For the text-containing cell, return its midpoint in (X, Y) coordinate format. 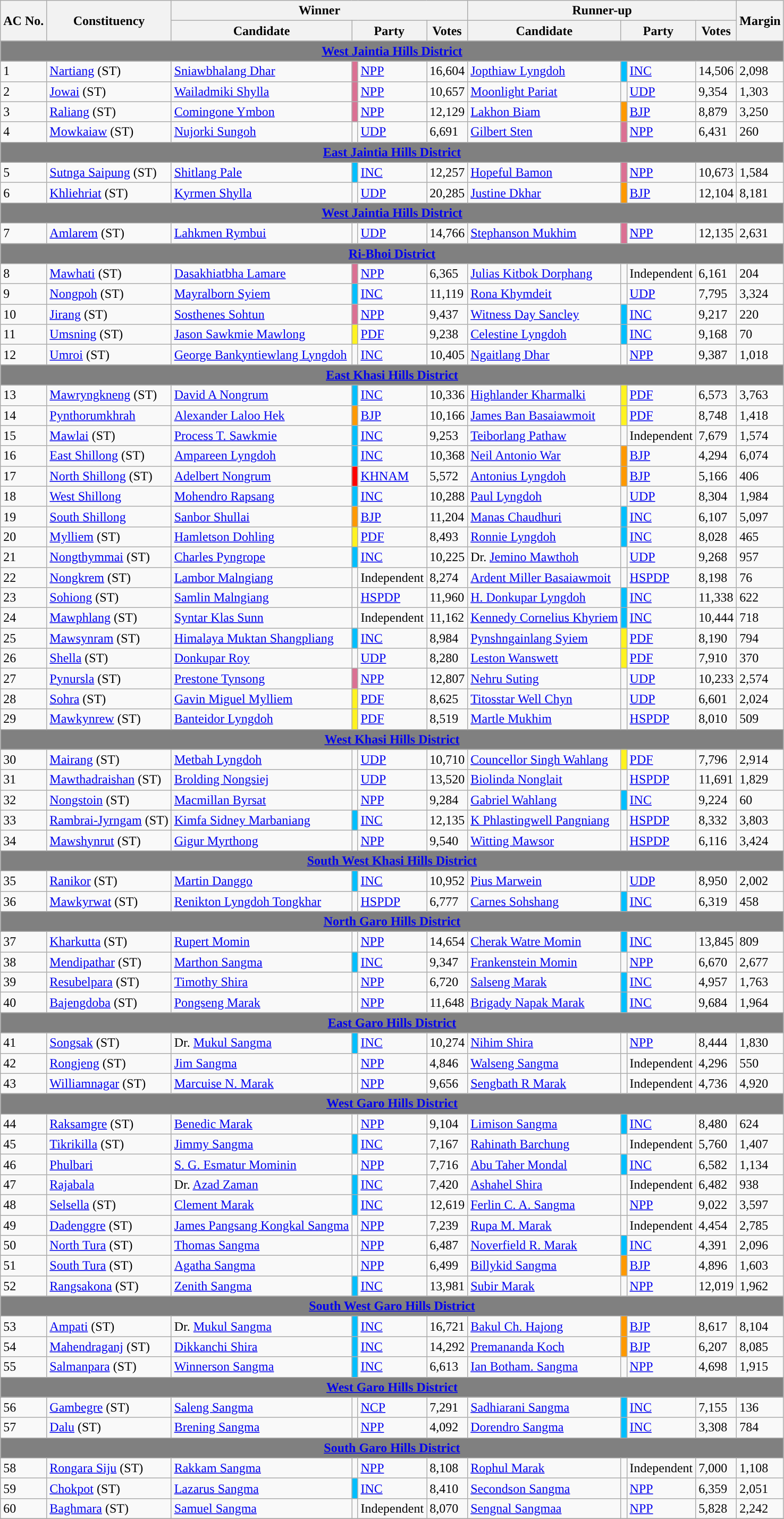
2,631 (760, 233)
1,574 (760, 436)
5,097 (760, 516)
6,573 (716, 395)
8,332 (716, 820)
509 (760, 719)
136 (760, 1407)
Runner-up (602, 11)
Jopthiaw Lyngdoh (544, 71)
48 (23, 1205)
Metbah Lyngdoh (262, 759)
Brolding Nongsiej (262, 780)
8,748 (716, 415)
7,716 (448, 1164)
Ranikor (ST) (109, 881)
9,253 (448, 436)
Lazarus Sangma (262, 1488)
18 (23, 496)
Mawshynrut (ST) (109, 840)
22 (23, 577)
Samuel Sangma (262, 1508)
11,204 (448, 516)
Leston Wanswett (544, 658)
Walseng Sangma (544, 1063)
Umroi (ST) (109, 355)
11,960 (448, 598)
8,879 (716, 112)
7,420 (448, 1184)
Brening Sangma (262, 1428)
Brigady Napak Marak (544, 1003)
Donkupar Roy (262, 658)
1,108 (760, 1468)
13,520 (448, 780)
2,914 (760, 759)
Premananda Koch (544, 1347)
1 (23, 71)
10,952 (448, 881)
North Garo Hills District (392, 922)
6,582 (716, 1164)
8,304 (716, 496)
1,407 (760, 1144)
52 (23, 1286)
1,134 (760, 1164)
9,387 (716, 355)
Noverfield R. Marak (544, 1246)
4,296 (716, 1063)
Nongkrem (ST) (109, 577)
Ardent Miller Basaiawmoit (544, 577)
Sutnga Saipung (ST) (109, 172)
8 (23, 274)
KHNAM (392, 476)
17 (23, 476)
9,238 (448, 335)
41 (23, 1043)
4,698 (716, 1367)
70 (760, 335)
Charles Pyngrope (262, 557)
56 (23, 1407)
622 (760, 598)
Winnerson Sangma (262, 1367)
1,018 (760, 355)
2,051 (760, 1488)
15 (23, 436)
South Shillong (109, 516)
Ri-Bhoi District (392, 254)
36 (23, 902)
Rakkam Sangma (262, 1468)
Songsak (ST) (109, 1043)
10 (23, 314)
8,190 (716, 638)
3,803 (760, 820)
8,410 (448, 1488)
37 (23, 942)
Saleng Sangma (262, 1407)
9,217 (716, 314)
4,846 (448, 1063)
Amlarem (ST) (109, 233)
North Shillong (ST) (109, 476)
North Tura (ST) (109, 1246)
784 (760, 1428)
Justine Dkhar (544, 193)
24 (23, 618)
32 (23, 800)
3,424 (760, 840)
5,572 (448, 476)
7,679 (716, 436)
Shitlang Pale (262, 172)
Nartiang (ST) (109, 71)
Mylliem (ST) (109, 537)
Stephanson Mukhim (544, 233)
East Khasi Hills District (392, 375)
6,207 (716, 1347)
Bakul Ch. Hajong (544, 1326)
Macmillan Byrsat (262, 800)
51 (23, 1266)
Kyrmen Shylla (262, 193)
Rona Khymdeit (544, 294)
57 (23, 1428)
Shella (ST) (109, 658)
11,691 (716, 780)
Gigur Myrthong (262, 840)
14,766 (448, 233)
6,691 (448, 132)
29 (23, 719)
Martle Mukhim (544, 719)
3 (23, 112)
Benedic Marak (262, 1124)
2,242 (760, 1508)
50 (23, 1246)
Dr. Jemino Mawthoh (544, 557)
6,613 (448, 1367)
Agatha Sangma (262, 1266)
54 (23, 1347)
Sosthenes Sohtun (262, 314)
Billykid Sangma (544, 1266)
8,108 (448, 1468)
10,288 (448, 496)
Dr. Azad Zaman (262, 1184)
1,915 (760, 1367)
7 (23, 233)
8,028 (716, 537)
Rajabala (109, 1184)
938 (760, 1184)
9 (23, 294)
Ampareen Lyngdoh (262, 456)
16,721 (448, 1326)
9,437 (448, 314)
10,444 (716, 618)
53 (23, 1326)
4,092 (448, 1428)
Rongara Siju (ST) (109, 1468)
6,116 (716, 840)
Banteidor Lyngdoh (262, 719)
4,736 (716, 1083)
20,285 (448, 193)
Jimmy Sangma (262, 1144)
8,274 (448, 577)
11,119 (448, 294)
Neil Antonio War (544, 456)
Mawhati (ST) (109, 274)
Ashahel Shira (544, 1184)
Ngaitlang Dhar (544, 355)
Timothy Shira (262, 982)
Mawkyrwat (ST) (109, 902)
55 (23, 1367)
6,720 (448, 982)
5,760 (716, 1144)
Rophul Marak (544, 1468)
Mawkynrew (ST) (109, 719)
Selsella (ST) (109, 1205)
Kimfa Sidney Marbaniang (262, 820)
718 (760, 618)
406 (760, 476)
Dikkanchi Shira (262, 1347)
28 (23, 699)
West Khasi Hills District (392, 739)
Raliang (ST) (109, 112)
10,336 (448, 395)
8,181 (760, 193)
4,391 (716, 1246)
Nongthymmai (ST) (109, 557)
1,984 (760, 496)
Syntar Klas Sunn (262, 618)
James Pangsang Kongkal Sangma (262, 1225)
370 (760, 658)
10,405 (448, 355)
Witness Day Sancley (544, 314)
6,487 (448, 1246)
Nihim Shira (544, 1043)
12 (23, 355)
1,763 (760, 982)
25 (23, 638)
Lakhon Biam (544, 112)
4,920 (760, 1083)
2,677 (760, 962)
6,482 (716, 1184)
Celestine Lyngdoh (544, 335)
Antonius Lyngdoh (544, 476)
Alexander Laloo Hek (262, 415)
Nongpoh (ST) (109, 294)
Wailadmiki Shylla (262, 91)
Mawphlang (ST) (109, 618)
9,168 (716, 335)
9,354 (716, 91)
Teiborlang Pathaw (544, 436)
Hopeful Bamon (544, 172)
31 (23, 780)
8,493 (448, 537)
10,710 (448, 759)
21 (23, 557)
Mairang (ST) (109, 759)
Clement Marak (262, 1205)
7,167 (448, 1144)
Bajengdoba (ST) (109, 1003)
S. G. Esmatur Mominin (262, 1164)
Chokpot (ST) (109, 1488)
Renikton Lyngdoh Tongkhar (262, 902)
6,365 (448, 274)
6,161 (716, 274)
12,019 (716, 1286)
43 (23, 1083)
Abu Taher Mondal (544, 1164)
8,280 (448, 658)
Titosstar Well Chyn (544, 699)
Sniawbhalang Dhar (262, 71)
Subir Marak (544, 1286)
Limison Sangma (544, 1124)
34 (23, 840)
6,074 (760, 456)
44 (23, 1124)
9,284 (448, 800)
6 (23, 193)
49 (23, 1225)
Marcuise N. Marak (262, 1083)
10,673 (716, 172)
4,957 (716, 982)
8,625 (448, 699)
9,104 (448, 1124)
7,155 (716, 1407)
624 (760, 1124)
13 (23, 395)
8,104 (760, 1326)
9,268 (716, 557)
20 (23, 537)
Samlin Malngiang (262, 598)
8,444 (716, 1043)
76 (760, 577)
260 (760, 132)
Mohendro Rapsang (262, 496)
16,604 (448, 71)
Process T. Sawkmie (262, 436)
4 (23, 132)
6,319 (716, 902)
11,648 (448, 1003)
12,257 (448, 172)
South West Khasi Hills District (392, 861)
9,656 (448, 1083)
Comingone Ymbon (262, 112)
8,519 (448, 719)
Gambegre (ST) (109, 1407)
NCP (392, 1407)
Dasakhiatbha Lamare (262, 274)
Sengbath R Marak (544, 1083)
East Jaintia Hills District (392, 152)
12,129 (448, 112)
11 (23, 335)
Hamletson Dohling (262, 537)
19 (23, 516)
Rahinath Barchung (544, 1144)
Mowkaiaw (ST) (109, 132)
South Garo Hills District (392, 1448)
Pynshngainlang Syiem (544, 638)
Pongseng Marak (262, 1003)
6,499 (448, 1266)
2,024 (760, 699)
Salseng Marak (544, 982)
Paul Lyngdoh (544, 496)
7,291 (448, 1407)
Margin (760, 21)
59 (23, 1488)
39 (23, 982)
Mawthadraishan (ST) (109, 780)
Umsning (ST) (109, 335)
Winner (319, 11)
12,807 (448, 679)
Rambrai-Jyrngam (ST) (109, 820)
8,198 (716, 577)
Witting Mawsor (544, 840)
957 (760, 557)
8,070 (448, 1508)
Gilbert Sten (544, 132)
Marthon Sangma (262, 962)
465 (760, 537)
Biolinda Nonglait (544, 780)
8,617 (716, 1326)
Raksamgre (ST) (109, 1124)
8,085 (760, 1347)
Councellor Singh Wahlang (544, 759)
2,096 (760, 1246)
27 (23, 679)
7,910 (716, 658)
12,104 (716, 193)
3,250 (760, 112)
23 (23, 598)
Jason Sawkmie Mawlong (262, 335)
Frankenstein Momin (544, 962)
13,981 (448, 1286)
30 (23, 759)
Nongstoin (ST) (109, 800)
Jirang (ST) (109, 314)
Rupa M. Marak (544, 1225)
Baghmara (ST) (109, 1508)
South West Garo Hills District (392, 1306)
6,107 (716, 516)
10,368 (448, 456)
7,795 (716, 294)
James Ban Basaiawmoit (544, 415)
East Garo Hills District (392, 1023)
Dalu (ST) (109, 1428)
Pius Marwein (544, 881)
14,292 (448, 1347)
5,828 (716, 1508)
14,654 (448, 942)
9,022 (716, 1205)
204 (760, 274)
3,597 (760, 1205)
Mendipathar (ST) (109, 962)
K Phlastingwell Pangniang (544, 820)
Adelbert Nongrum (262, 476)
Kharkutta (ST) (109, 942)
Sanbor Shullai (262, 516)
Ferlin C. A. Sangma (544, 1205)
Ian Botham. Sangma (544, 1367)
4,454 (716, 1225)
Phulbari (109, 1164)
3,308 (716, 1428)
West Shillong (109, 496)
16 (23, 456)
1,962 (760, 1286)
Mayralborn Syiem (262, 294)
5,166 (716, 476)
220 (760, 314)
Nujorki Sungoh (262, 132)
13,845 (716, 942)
Moonlight Pariat (544, 91)
33 (23, 820)
Martin Danggo (262, 881)
3,763 (760, 395)
Pynursla (ST) (109, 679)
458 (760, 902)
Khliehriat (ST) (109, 193)
Rongjeng (ST) (109, 1063)
Cherak Watre Momin (544, 942)
38 (23, 962)
Nehru Suting (544, 679)
1,603 (760, 1266)
6,359 (716, 1488)
Mahendraganj (ST) (109, 1347)
11,162 (448, 618)
7,796 (716, 759)
14 (23, 415)
4,896 (716, 1266)
1,303 (760, 91)
Mawlai (ST) (109, 436)
Thomas Sangma (262, 1246)
Mawsynram (ST) (109, 638)
6,777 (448, 902)
8,480 (716, 1124)
Himalaya Muktan Shangpliang (262, 638)
Dorendro Sangma (544, 1428)
1,418 (760, 415)
Sohra (ST) (109, 699)
Lambor Malngiang (262, 577)
9,224 (716, 800)
12,619 (448, 1205)
Julias Kitbok Dorphang (544, 274)
Lahkmen Rymbui (262, 233)
8,950 (716, 881)
2,098 (760, 71)
Ronnie Lyngdoh (544, 537)
14,506 (716, 71)
4,294 (716, 456)
2,785 (760, 1225)
Pynthorumkhrah (109, 415)
Gavin Miguel Mylliem (262, 699)
Ampati (ST) (109, 1326)
8,984 (448, 638)
45 (23, 1144)
9,347 (448, 962)
1,964 (760, 1003)
6,601 (716, 699)
10,233 (716, 679)
10,166 (448, 415)
Salmanpara (ST) (109, 1367)
1,829 (760, 780)
East Shillong (ST) (109, 456)
Resubelpara (ST) (109, 982)
Zenith Sangma (262, 1286)
H. Donkupar Lyngdoh (544, 598)
9,684 (716, 1003)
Constituency (109, 21)
35 (23, 881)
5 (23, 172)
Dadenggre (ST) (109, 1225)
Williamnagar (ST) (109, 1083)
47 (23, 1184)
794 (760, 638)
Highlander Kharmalki (544, 395)
South Tura (ST) (109, 1266)
8,010 (716, 719)
Tikrikilla (ST) (109, 1144)
7,000 (716, 1468)
Sadhiarani Sangma (544, 1407)
1,830 (760, 1043)
10,225 (448, 557)
2,574 (760, 679)
46 (23, 1164)
Jowai (ST) (109, 91)
6,670 (716, 962)
David A Nongrum (262, 395)
42 (23, 1063)
Secondson Sangma (544, 1488)
809 (760, 942)
Rangsakona (ST) (109, 1286)
Sengnal Sangmaa (544, 1508)
Sohiong (ST) (109, 598)
Manas Chaudhuri (544, 516)
Kennedy Cornelius Khyriem (544, 618)
40 (23, 1003)
George Bankyntiewlang Lyngdoh (262, 355)
Rupert Momin (262, 942)
550 (760, 1063)
Gabriel Wahlang (544, 800)
AC No. (23, 21)
9,540 (448, 840)
Prestone Tynsong (262, 679)
Carnes Sohshang (544, 902)
3,324 (760, 294)
2 (23, 91)
6,431 (716, 132)
10,274 (448, 1043)
10,657 (448, 91)
Mawryngkneng (ST) (109, 395)
11,338 (716, 598)
Jim Sangma (262, 1063)
7,239 (448, 1225)
26 (23, 658)
1,584 (760, 172)
58 (23, 1468)
2,002 (760, 881)
